Search for the cell housing the specified text and yield its [x, y] center coordinate. 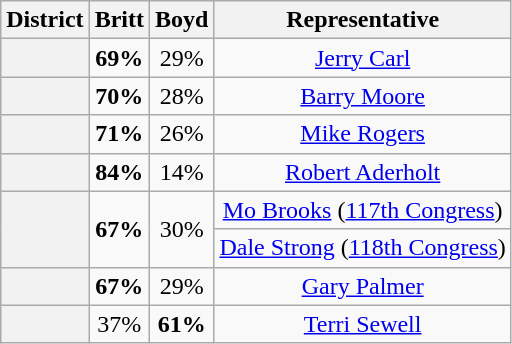
70% [119, 96]
Jerry Carl [362, 58]
30% [181, 229]
69% [119, 58]
61% [181, 324]
37% [119, 324]
Mo Brooks (117th Congress) [362, 210]
84% [119, 172]
28% [181, 96]
Britt [119, 20]
Terri Sewell [362, 324]
14% [181, 172]
Robert Aderholt [362, 172]
71% [119, 134]
26% [181, 134]
Gary Palmer [362, 286]
Barry Moore [362, 96]
Boyd [181, 20]
Dale Strong (118th Congress) [362, 248]
Mike Rogers [362, 134]
Representative [362, 20]
District [45, 20]
